Return [X, Y] of the center of cell containing provided text 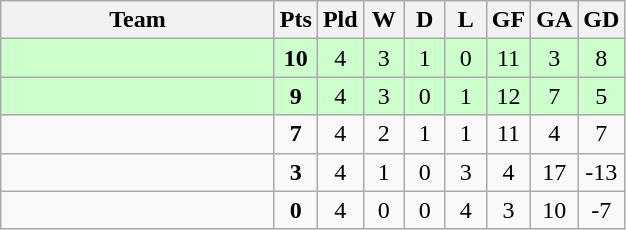
17 [554, 172]
-7 [602, 210]
Pld [340, 20]
2 [384, 134]
L [466, 20]
12 [508, 96]
8 [602, 58]
D [424, 20]
GA [554, 20]
Team [138, 20]
5 [602, 96]
9 [296, 96]
Pts [296, 20]
W [384, 20]
GD [602, 20]
-13 [602, 172]
GF [508, 20]
